Locate the cell with the specified text and output its (x, y) center coordinate. 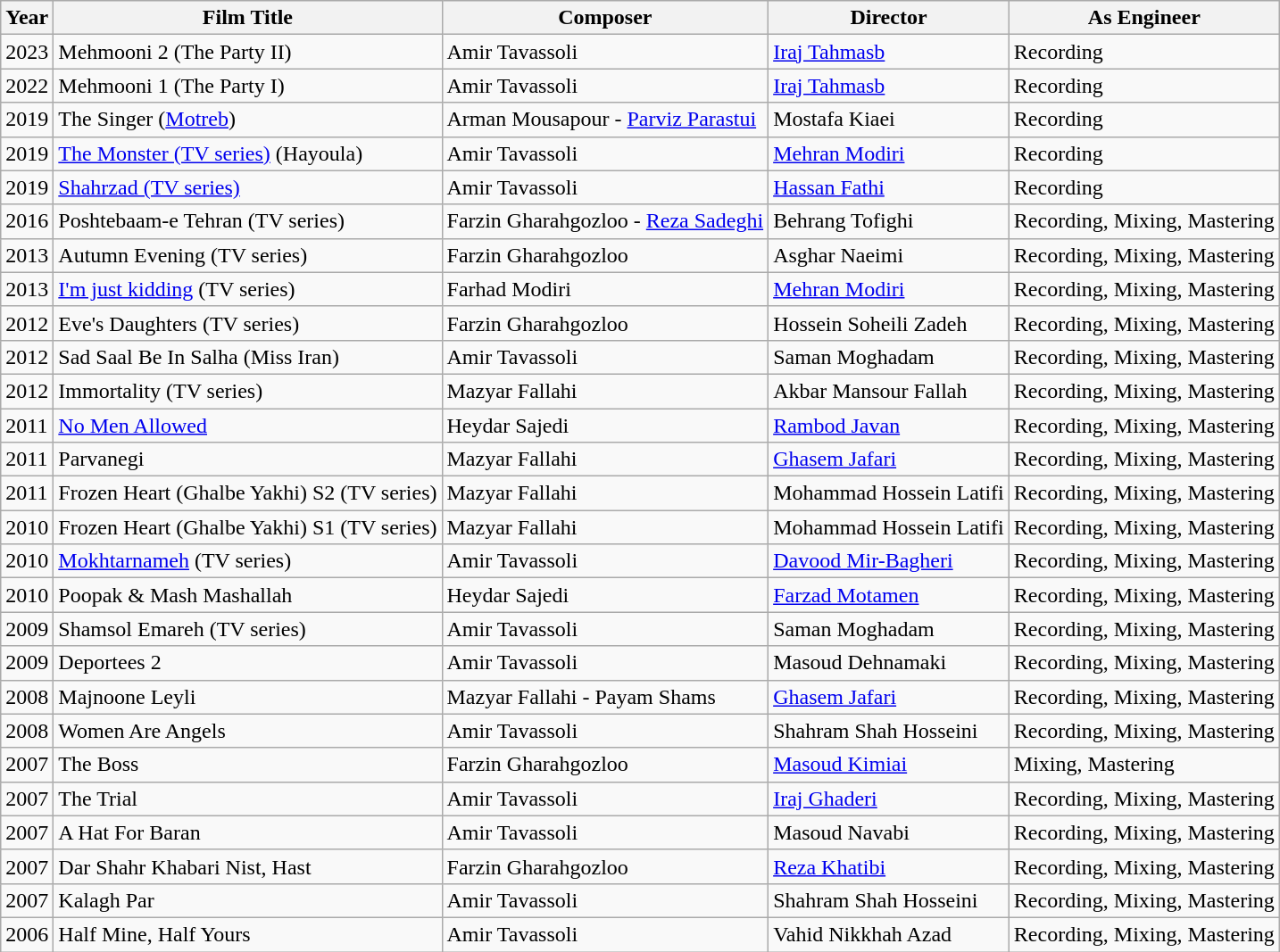
Mixing, Mastering (1144, 765)
2016 (27, 221)
Mehmooni 1 (The Party I) (248, 86)
Sad Saal Be In Salha (Miss Iran) (248, 357)
Reza Khatibi (889, 866)
2023 (27, 52)
I'm just kidding (TV series) (248, 289)
Deportees 2 (248, 663)
Immortality (TV series) (248, 391)
Akbar Mansour Fallah (889, 391)
Mazyar Fallahi - Payam Shams (605, 697)
Asghar Naeimi (889, 255)
Iraj Ghaderi (889, 799)
Masoud Navabi (889, 832)
Shahrzad (TV series) (248, 187)
Year (27, 18)
Behrang Tofighi (889, 221)
The Singer (Motreb) (248, 120)
Parvanegi (248, 459)
Composer (605, 18)
No Men Allowed (248, 426)
Farzin Gharahgozloo - Reza Sadeghi (605, 221)
Hassan Fathi (889, 187)
Dar Shahr Khabari Nist, Hast (248, 866)
Director (889, 18)
Masoud Kimiai (889, 765)
2006 (27, 934)
Majnoone Leyli (248, 697)
Shamsol Emareh (TV series) (248, 629)
Vahid Nikkhah Azad (889, 934)
Frozen Heart (Ghalbe Yakhi) S2 (TV series) (248, 493)
The Boss (248, 765)
Davood Mir-Bagheri (889, 561)
Mokhtarnameh (TV series) (248, 561)
Women Are Angels (248, 731)
A Hat For Baran (248, 832)
Film Title (248, 18)
Arman Mousapour - Parviz Parastui (605, 120)
Poopak & Mash Mashallah (248, 595)
Mostafa Kiaei (889, 120)
The Trial (248, 799)
Autumn Evening (TV series) (248, 255)
The Monster (TV series) (Hayoula) (248, 153)
Poshtebaam-e Tehran (TV series) (248, 221)
Kalagh Par (248, 900)
Hossein Soheili Zadeh (889, 323)
Rambod Javan (889, 426)
As Engineer (1144, 18)
Eve's Daughters (TV series) (248, 323)
Mehmooni 2 (The Party II) (248, 52)
Farhad Modiri (605, 289)
Farzad Motamen (889, 595)
Frozen Heart (Ghalbe Yakhi) S1 (TV series) (248, 527)
Half Mine, Half Yours (248, 934)
2022 (27, 86)
Masoud Dehnamaki (889, 663)
